Extract the [x, y] coordinate from the center of the cell holding the provided text.  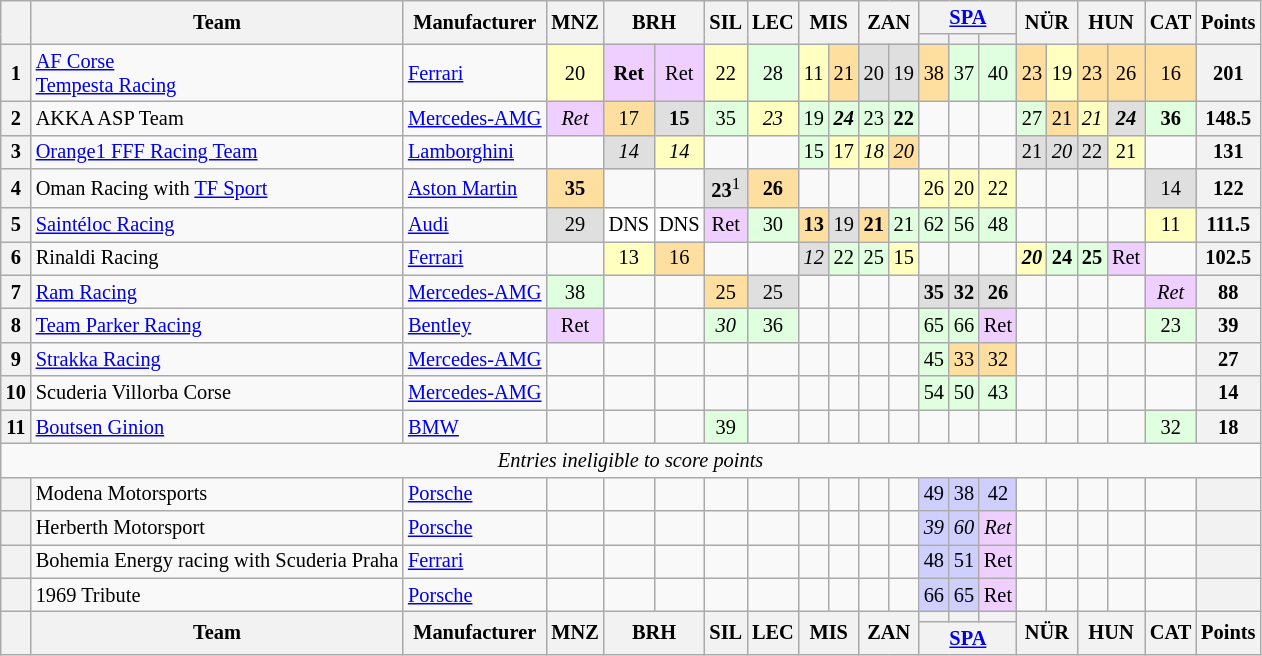
29 [574, 225]
Rinaldi Racing [217, 258]
148.5 [1228, 118]
122 [1228, 188]
7 [16, 292]
Herberth Motorsport [217, 527]
Team Parker Racing [217, 326]
43 [998, 393]
AKKA ASP Team [217, 118]
5 [16, 225]
Oman Racing with TF Sport [217, 188]
Audi [474, 225]
62 [934, 225]
111.5 [1228, 225]
42 [998, 494]
Saintéloc Racing [217, 225]
54 [934, 393]
Bohemia Energy racing with Scuderia Praha [217, 561]
Bentley [474, 326]
37 [964, 73]
51 [964, 561]
45 [934, 359]
1 [16, 73]
9 [16, 359]
2 [16, 118]
33 [964, 359]
88 [1228, 292]
Modena Motorsports [217, 494]
Strakka Racing [217, 359]
28 [773, 73]
6 [16, 258]
Boutsen Ginion [217, 427]
Lamborghini [474, 152]
Entries ineligible to score points [631, 460]
201 [1228, 73]
Aston Martin [474, 188]
231 [726, 188]
1969 Tribute [217, 595]
12 [814, 258]
102.5 [1228, 258]
3 [16, 152]
131 [1228, 152]
Orange1 FFF Racing Team [217, 152]
BMW [474, 427]
49 [934, 494]
10 [16, 393]
4 [16, 188]
40 [998, 73]
Scuderia Villorba Corse [217, 393]
8 [16, 326]
60 [964, 527]
Ram Racing [217, 292]
AF Corse Tempesta Racing [217, 73]
50 [964, 393]
56 [964, 225]
